From the cell containing the given text, extract its center point as [x, y] coordinate. 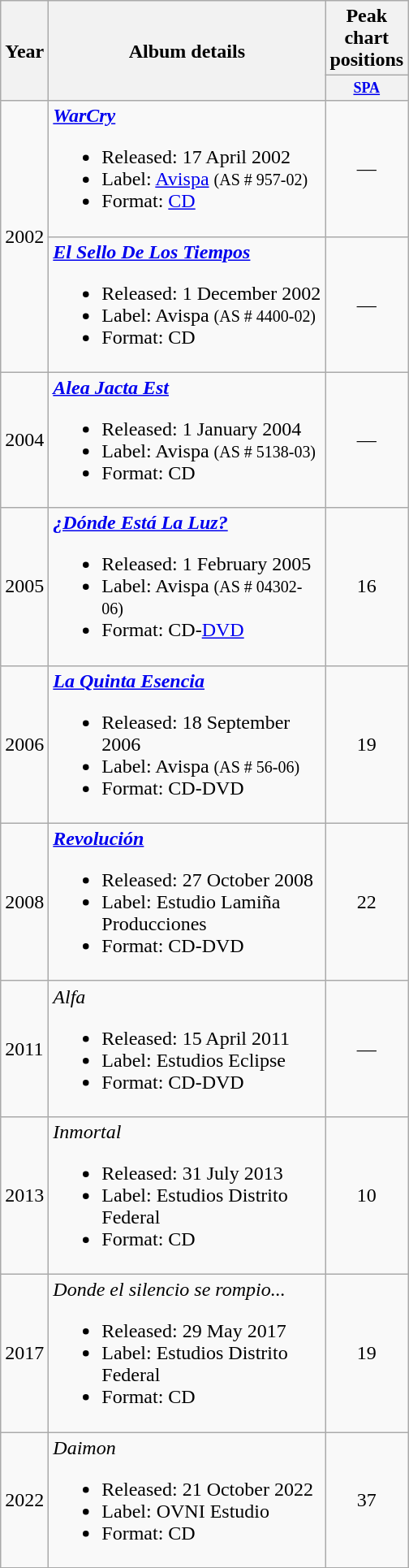
DaimonReleased: 21 October 2022Label: OVNI EstudioFormat: CD [187, 1500]
2017 [24, 1353]
WarCryReleased: 17 April 2002Label: Avispa (AS # 957-02)Format: CD [187, 169]
Album details [187, 50]
37 [367, 1500]
16 [367, 587]
10 [367, 1195]
Alea Jacta EstReleased: 1 January 2004Label: Avispa (AS # 5138-03)Format: CD [187, 440]
2004 [24, 440]
La Quinta EsenciaReleased: 18 September 2006Label: Avispa (AS # 56-06)Format: CD-DVD [187, 744]
RevoluciónReleased: 27 October 2008Label: Estudio Lamiña ProduccionesFormat: CD-DVD [187, 902]
2006 [24, 744]
SPA [367, 88]
2005 [24, 587]
2002 [24, 236]
AlfaReleased: 15 April 2011Label: Estudios EclipseFormat: CD-DVD [187, 1048]
InmortalReleased: 31 July 2013Label: Estudios Distrito FederalFormat: CD [187, 1195]
22 [367, 902]
Peak chart positions [367, 38]
2011 [24, 1048]
2013 [24, 1195]
2022 [24, 1500]
2008 [24, 902]
Year [24, 50]
¿Dónde Está La Luz?Released: 1 February 2005Label: Avispa (AS # 04302-06)Format: CD-DVD [187, 587]
El Sello De Los TiemposReleased: 1 December 2002Label: Avispa (AS # 4400-02)Format: CD [187, 304]
Donde el silencio se rompio...Released: 29 May 2017Label: Estudios Distrito FederalFormat: CD [187, 1353]
